Return the (X, Y) coordinate for the center point of the cell that contains the specified text.  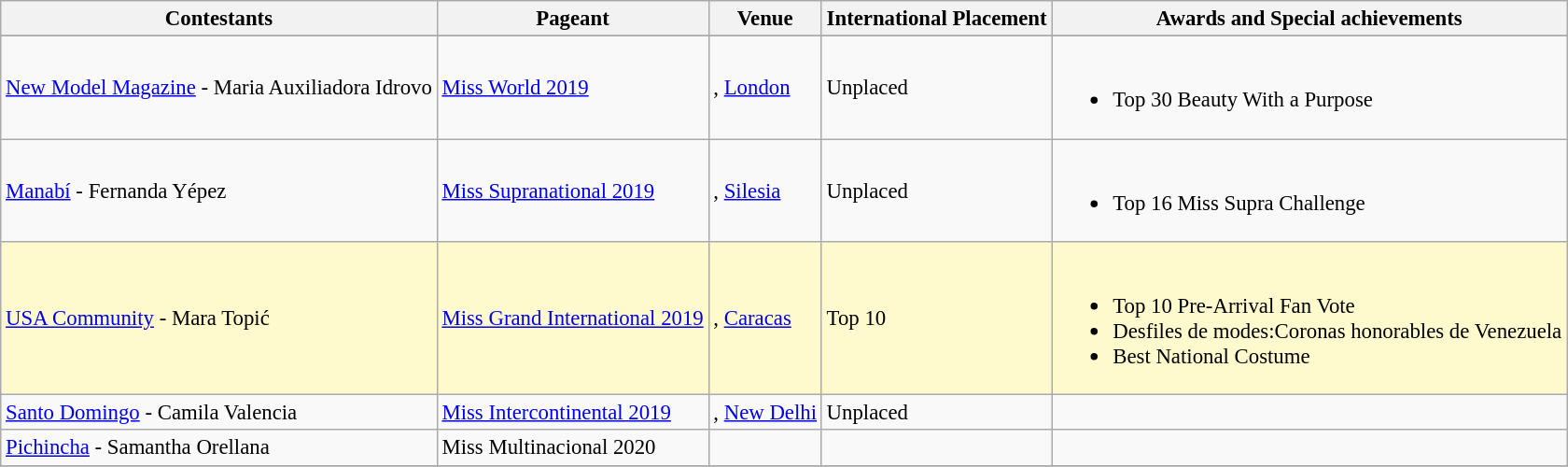
Top 16 Miss Supra Challenge (1309, 191)
Miss Intercontinental 2019 (573, 413)
Contestants (218, 19)
Miss Multinacional 2020 (573, 448)
Top 30 Beauty With a Purpose (1309, 88)
Pichincha - Samantha Orellana (218, 448)
, Silesia (765, 191)
Manabí - Fernanda Yépez (218, 191)
Venue (765, 19)
Miss Grand International 2019 (573, 318)
International Placement (937, 19)
, London (765, 88)
, Caracas (765, 318)
Miss World 2019 (573, 88)
Awards and Special achievements (1309, 19)
Pageant (573, 19)
USA Community - Mara Topić (218, 318)
New Model Magazine - Maria Auxiliadora Idrovo (218, 88)
Top 10 (937, 318)
Top 10 Pre-Arrival Fan VoteDesfiles de modes:Coronas honorables de VenezuelaBest National Costume (1309, 318)
, New Delhi (765, 413)
Miss Supranational 2019 (573, 191)
Santo Domingo - Camila Valencia (218, 413)
